Extract the [X, Y] coordinate from the center of the cell holding the provided text.  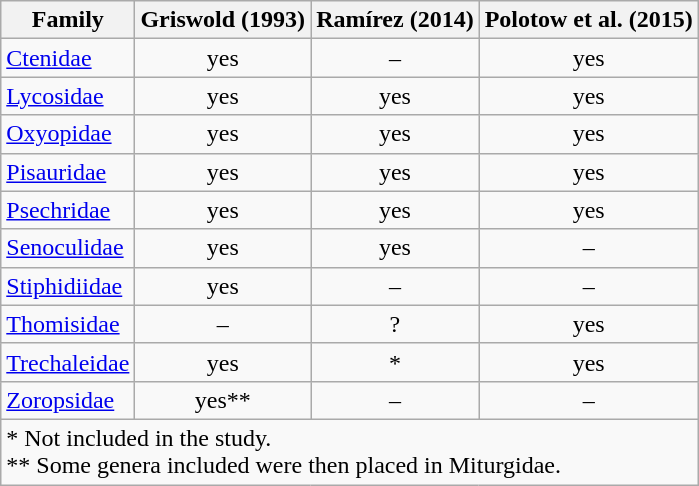
Oxyopidae [68, 134]
Stiphidiidae [68, 286]
Griswold (1993) [223, 20]
Psechridae [68, 210]
Thomisidae [68, 324]
Zoropsidae [68, 400]
Pisauridae [68, 172]
* Not included in the study.** Some genera included were then placed in Miturgidae. [350, 452]
Ramírez (2014) [396, 20]
Lycosidae [68, 96]
* [396, 362]
? [396, 324]
Family [68, 20]
Senoculidae [68, 248]
Trechaleidae [68, 362]
Ctenidae [68, 58]
Polotow et al. (2015) [588, 20]
yes** [223, 400]
